Locate the cell with the specified text and output its (X, Y) center coordinate. 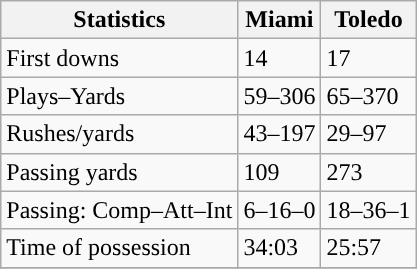
Plays–Yards (120, 96)
6–16–0 (280, 210)
17 (368, 58)
Toledo (368, 20)
59–306 (280, 96)
Passing: Comp–Att–Int (120, 210)
Passing yards (120, 172)
273 (368, 172)
29–97 (368, 134)
Rushes/yards (120, 134)
Miami (280, 20)
Time of possession (120, 248)
34:03 (280, 248)
First downs (120, 58)
Statistics (120, 20)
65–370 (368, 96)
18–36–1 (368, 210)
25:57 (368, 248)
43–197 (280, 134)
14 (280, 58)
109 (280, 172)
